Provide the (X, Y) coordinate of the cell's center where the given text is located.  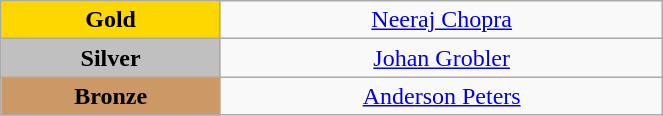
Anderson Peters (441, 96)
Bronze (111, 96)
Johan Grobler (441, 58)
Neeraj Chopra (441, 20)
Gold (111, 20)
Silver (111, 58)
